For the text-containing cell, return its midpoint in [x, y] coordinate format. 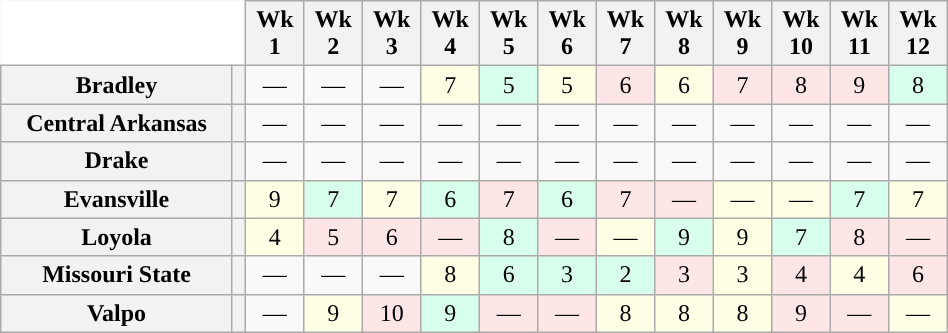
Wk4 [450, 34]
Central Arkansas [117, 123]
Missouri State [117, 275]
10 [392, 313]
Wk2 [333, 34]
Wk1 [275, 34]
Wk3 [392, 34]
Bradley [117, 85]
Wk7 [625, 34]
Wk5 [508, 34]
Valpo [117, 313]
Drake [117, 161]
Wk8 [684, 34]
2 [625, 275]
Wk11 [859, 34]
Wk10 [801, 34]
Wk9 [742, 34]
Wk12 [918, 34]
Loyola [117, 237]
Wk6 [567, 34]
Evansville [117, 199]
